Return (X, Y) of the center of cell containing provided text 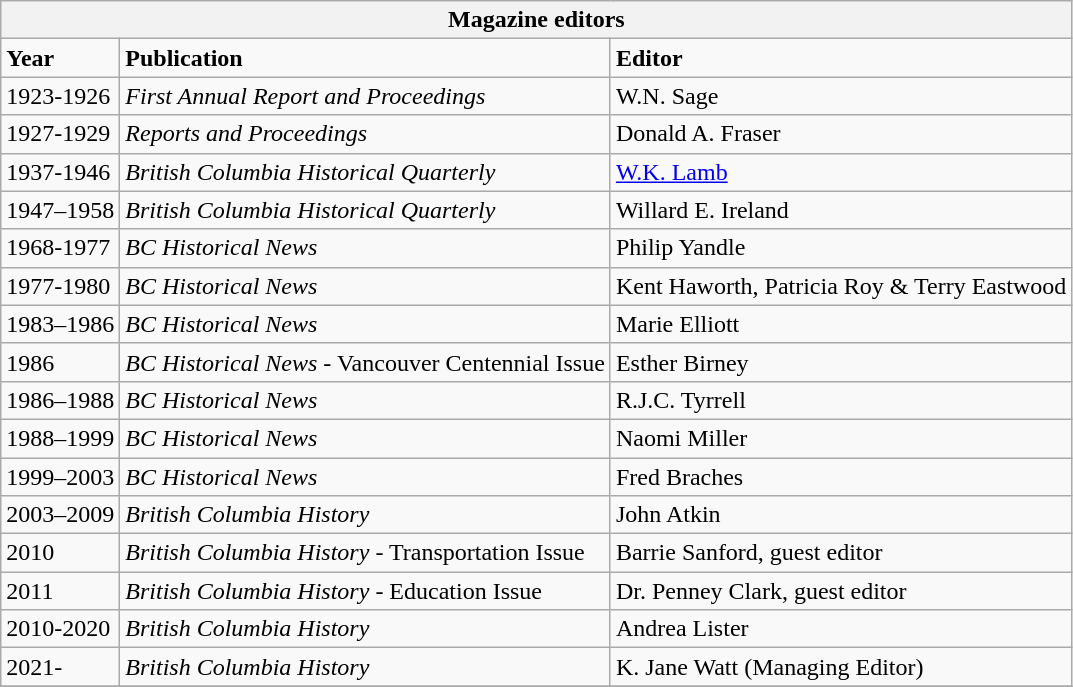
Naomi Miller (841, 438)
Kent Haworth, Patricia Roy & Terry Eastwood (841, 286)
Philip Yandle (841, 248)
Donald A. Fraser (841, 134)
2010 (60, 553)
British Columbia History - Education Issue (366, 591)
Editor (841, 58)
1927-1929 (60, 134)
2003–2009 (60, 515)
Fred Braches (841, 477)
Barrie Sanford, guest editor (841, 553)
Willard E. Ireland (841, 210)
1968-1977 (60, 248)
1986–1988 (60, 400)
John Atkin (841, 515)
2021- (60, 667)
Magazine editors (536, 20)
Marie Elliott (841, 324)
R.J.C. Tyrrell (841, 400)
1986 (60, 362)
1947–1958 (60, 210)
BC Historical News - Vancouver Centennial Issue (366, 362)
Andrea Lister (841, 629)
Reports and Proceedings (366, 134)
Esther Birney (841, 362)
Dr. Penney Clark, guest editor (841, 591)
1988–1999 (60, 438)
K. Jane Watt (Managing Editor) (841, 667)
2011 (60, 591)
1937-1946 (60, 172)
Year (60, 58)
Publication (366, 58)
W.N. Sage (841, 96)
British Columbia History - Transportation Issue (366, 553)
1983–1986 (60, 324)
W.K. Lamb (841, 172)
1923-1926 (60, 96)
2010-2020 (60, 629)
First Annual Report and Proceedings (366, 96)
1999–2003 (60, 477)
1977-1980 (60, 286)
